Identify which cell holds the provided text, then report its [x, y] central coordinate. 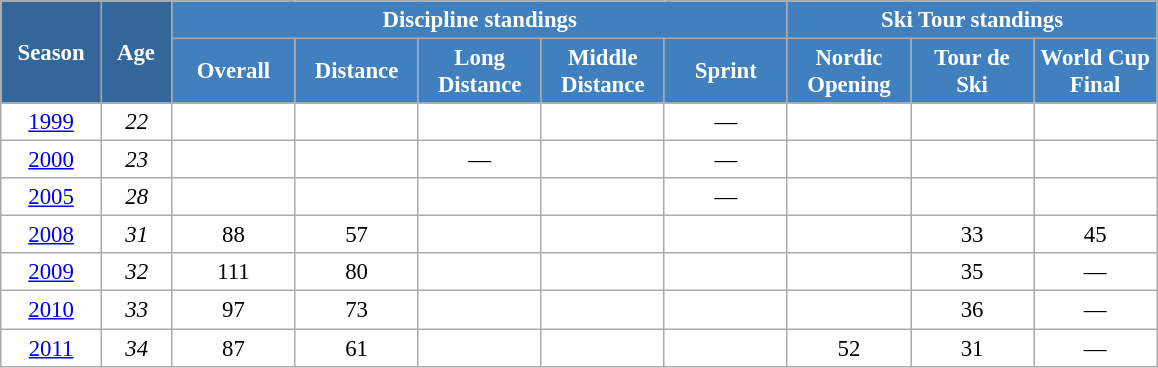
61 [356, 348]
Ski Tour standings [972, 20]
Discipline standings [480, 20]
2008 [52, 235]
Sprint [726, 72]
2005 [52, 197]
1999 [52, 122]
32 [136, 273]
28 [136, 197]
34 [136, 348]
52 [848, 348]
45 [1096, 235]
97 [234, 310]
Middle Distance [602, 72]
57 [356, 235]
22 [136, 122]
111 [234, 273]
Age [136, 52]
88 [234, 235]
35 [972, 273]
World CupFinal [1096, 72]
2009 [52, 273]
NordicOpening [848, 72]
Overall [234, 72]
23 [136, 160]
Distance [356, 72]
Season [52, 52]
Long Distance [480, 72]
73 [356, 310]
2010 [52, 310]
87 [234, 348]
Tour deSki [972, 72]
2000 [52, 160]
2011 [52, 348]
36 [972, 310]
80 [356, 273]
